Detect which cell encompasses the target text, then output its [X, Y] center coordinate. 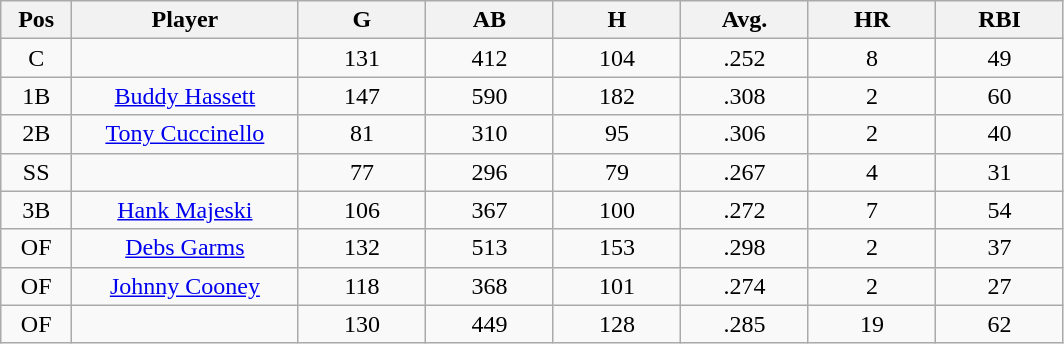
.272 [745, 210]
101 [617, 286]
.298 [745, 248]
AB [490, 20]
296 [490, 172]
Johnny Cooney [186, 286]
Avg. [745, 20]
Hank Majeski [186, 210]
182 [617, 96]
8 [872, 58]
7 [872, 210]
Debs Garms [186, 248]
C [36, 58]
4 [872, 172]
.267 [745, 172]
60 [1000, 96]
79 [617, 172]
19 [872, 324]
.285 [745, 324]
Player [186, 20]
37 [1000, 248]
SS [36, 172]
1B [36, 96]
.274 [745, 286]
.308 [745, 96]
RBI [1000, 20]
2B [36, 134]
Buddy Hassett [186, 96]
54 [1000, 210]
40 [1000, 134]
49 [1000, 58]
G [362, 20]
.252 [745, 58]
130 [362, 324]
.306 [745, 134]
81 [362, 134]
Tony Cuccinello [186, 134]
310 [490, 134]
31 [1000, 172]
95 [617, 134]
HR [872, 20]
513 [490, 248]
H [617, 20]
62 [1000, 324]
147 [362, 96]
27 [1000, 286]
367 [490, 210]
131 [362, 58]
132 [362, 248]
590 [490, 96]
412 [490, 58]
77 [362, 172]
118 [362, 286]
104 [617, 58]
153 [617, 248]
100 [617, 210]
Pos [36, 20]
3B [36, 210]
128 [617, 324]
368 [490, 286]
106 [362, 210]
449 [490, 324]
